Find where the given text appears and provide that cell's center as [x, y] coordinate. 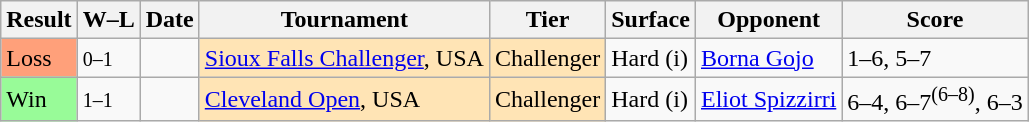
6–4, 6–7(6–8), 6–3 [935, 100]
Score [935, 20]
Tournament [344, 20]
Eliot Spizzirri [768, 100]
Surface [651, 20]
Date [170, 20]
Result [39, 20]
1–1 [108, 100]
Opponent [768, 20]
Sioux Falls Challenger, USA [344, 58]
0–1 [108, 58]
Cleveland Open, USA [344, 100]
Win [39, 100]
W–L [108, 20]
Loss [39, 58]
Tier [547, 20]
Borna Gojo [768, 58]
1–6, 5–7 [935, 58]
